For the text-containing cell, return its midpoint in (X, Y) coordinate format. 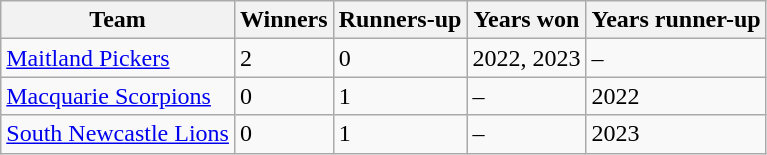
Winners (284, 20)
Years runner-up (676, 20)
2022 (676, 96)
Years won (526, 20)
2 (284, 58)
Macquarie Scorpions (118, 96)
2022, 2023 (526, 58)
Runners-up (400, 20)
Team (118, 20)
2023 (676, 134)
South Newcastle Lions (118, 134)
Maitland Pickers (118, 58)
